Determine the (X, Y) coordinate at the center of the cell enclosing the given text.  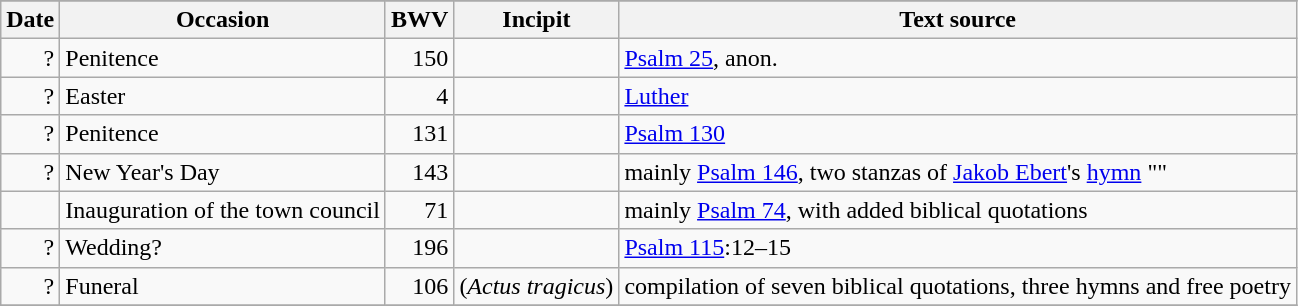
Text source (958, 20)
143 (419, 172)
150 (419, 58)
Occasion (223, 20)
4 (419, 96)
(Actus tragicus) (536, 286)
mainly Psalm 74, with added biblical quotations (958, 210)
Luther (958, 96)
Funeral (223, 286)
Easter (223, 96)
Psalm 115:12–15 (958, 248)
106 (419, 286)
Date (30, 20)
131 (419, 134)
Incipit (536, 20)
BWV (419, 20)
compilation of seven biblical quotations, three hymns and free poetry (958, 286)
Psalm 25, anon. (958, 58)
71 (419, 210)
Psalm 130 (958, 134)
mainly Psalm 146, two stanzas of Jakob Ebert's hymn "" (958, 172)
196 (419, 248)
Inauguration of the town council (223, 210)
Wedding? (223, 248)
New Year's Day (223, 172)
